Provide the [X, Y] coordinate of the cell's center where the given text is located.  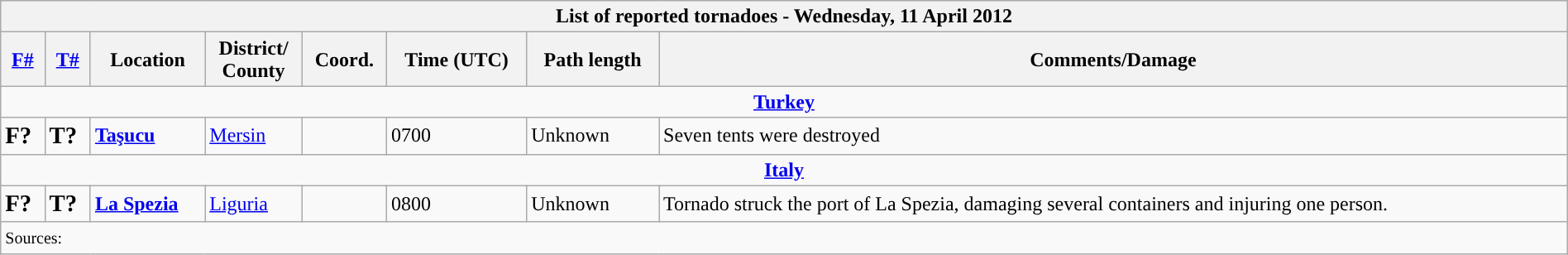
Time (UTC) [457, 60]
Location [147, 60]
Taşucu [147, 136]
District/County [254, 60]
Sources: [784, 238]
0800 [457, 204]
T# [68, 60]
Liguria [254, 204]
Turkey [784, 102]
0700 [457, 136]
Path length [593, 60]
List of reported tornadoes - Wednesday, 11 April 2012 [784, 17]
Coord. [344, 60]
Comments/Damage [1113, 60]
F# [23, 60]
Mersin [254, 136]
Italy [784, 170]
Tornado struck the port of La Spezia, damaging several containers and injuring one person. [1113, 204]
La Spezia [147, 204]
Seven tents were destroyed [1113, 136]
